Determine the [x, y] coordinate at the center of the cell enclosing the given text.  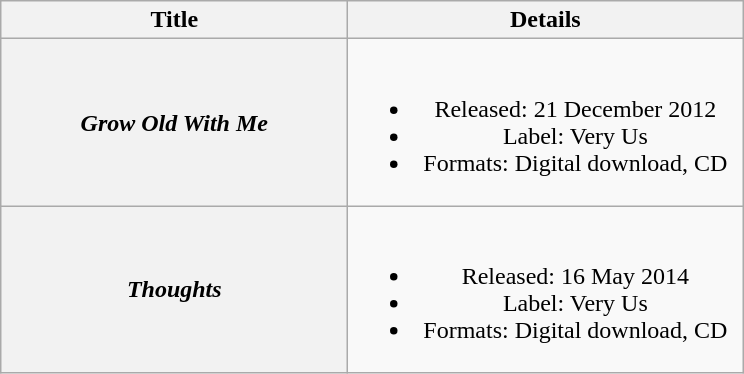
Details [546, 20]
Thoughts [174, 290]
Released: 21 December 2012Label: Very UsFormats: Digital download, CD [546, 122]
Grow Old With Me [174, 122]
Title [174, 20]
Released: 16 May 2014Label: Very UsFormats: Digital download, CD [546, 290]
